Output the [x, y] coordinate of the center of the cell containing the given text.  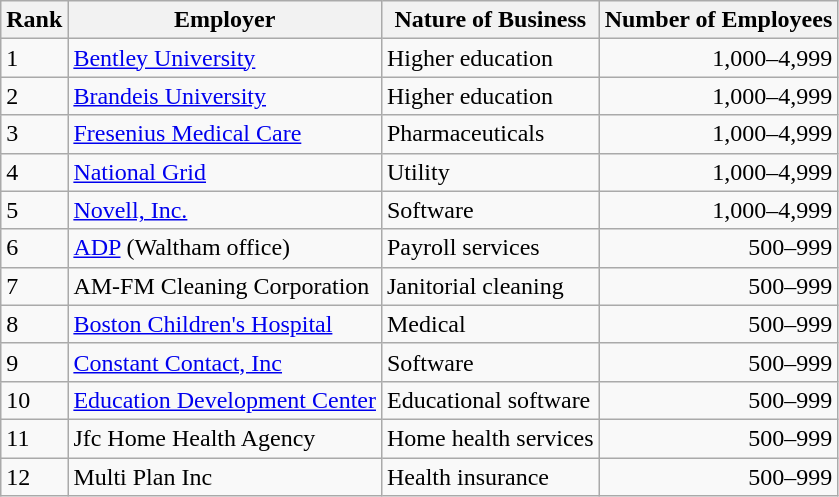
11 [34, 438]
Employer [225, 20]
4 [34, 172]
5 [34, 210]
Multi Plan Inc [225, 477]
10 [34, 400]
Number of Employees [718, 20]
3 [34, 134]
Payroll services [490, 248]
Jfc Home Health Agency [225, 438]
8 [34, 324]
Medical [490, 324]
Home health services [490, 438]
Educational software [490, 400]
Health insurance [490, 477]
Novell, Inc. [225, 210]
12 [34, 477]
7 [34, 286]
Nature of Business [490, 20]
2 [34, 96]
National Grid [225, 172]
Bentley University [225, 58]
6 [34, 248]
Utility [490, 172]
Pharmaceuticals [490, 134]
Boston Children's Hospital [225, 324]
Brandeis University [225, 96]
Fresenius Medical Care [225, 134]
ADP (Waltham office) [225, 248]
AM-FM Cleaning Corporation [225, 286]
Janitorial cleaning [490, 286]
9 [34, 362]
Rank [34, 20]
Education Development Center [225, 400]
Constant Contact, Inc [225, 362]
1 [34, 58]
